Pinpoint the cell where the given text exists, returning its (X, Y) midpoint coordinate. 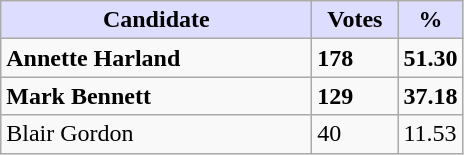
Candidate (156, 20)
Votes (355, 20)
129 (355, 96)
178 (355, 58)
Annette Harland (156, 58)
11.53 (430, 134)
40 (355, 134)
Blair Gordon (156, 134)
37.18 (430, 96)
51.30 (430, 58)
% (430, 20)
Mark Bennett (156, 96)
